Provide the [x, y] coordinate of the cell's center where the given text is located.  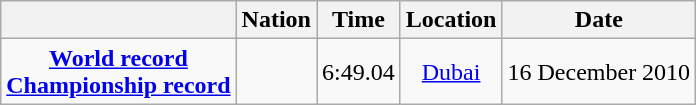
Date [599, 20]
6:49.04 [358, 72]
Dubai [451, 72]
Nation [276, 20]
Location [451, 20]
World recordChampionship record [118, 72]
16 December 2010 [599, 72]
Time [358, 20]
